For the text-containing cell, return its midpoint in (x, y) coordinate format. 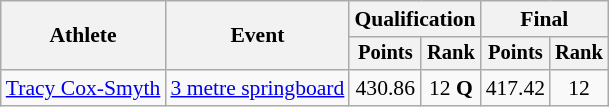
Final (544, 19)
Tracy Cox-Smyth (84, 88)
430.86 (385, 88)
12 Q (451, 88)
12 (579, 88)
Qualification (414, 19)
Athlete (84, 36)
417.42 (516, 88)
3 metre springboard (257, 88)
Event (257, 36)
